Output the (x, y) coordinate of the center of the cell containing the given text.  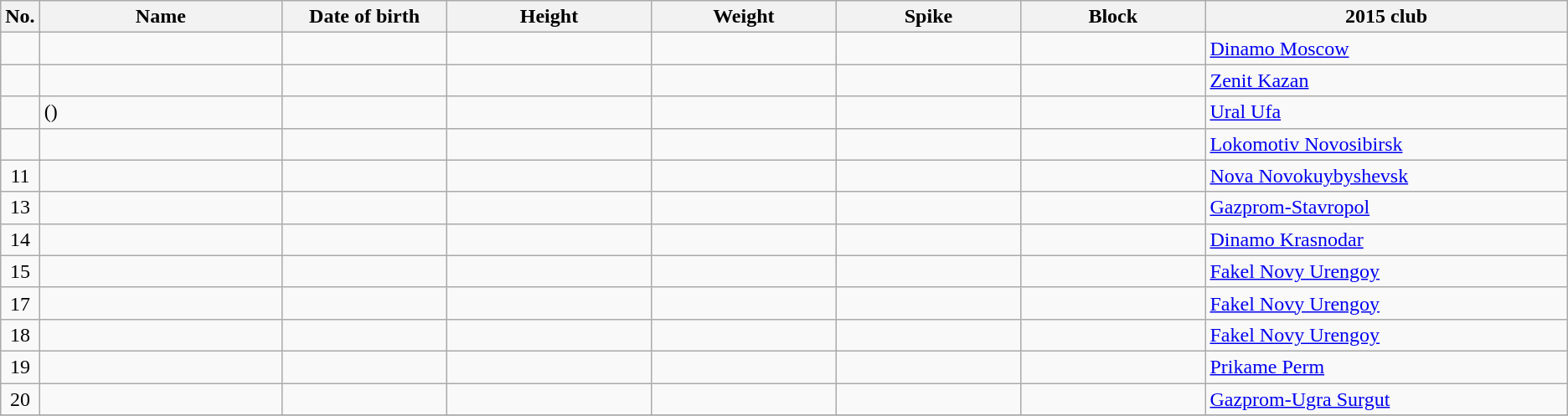
19 (20, 367)
Lokomotiv Novosibirsk (1386, 144)
Ural Ufa (1386, 112)
Dinamo Krasnodar (1386, 239)
Date of birth (364, 17)
Height (549, 17)
18 (20, 335)
Name (161, 17)
No. (20, 17)
Dinamo Moscow (1386, 49)
Block (1113, 17)
Spike (928, 17)
2015 club (1386, 17)
15 (20, 271)
Gazprom-Stavropol (1386, 208)
Prikame Perm (1386, 367)
17 (20, 303)
20 (20, 399)
Nova Novokuybyshevsk (1386, 176)
Zenit Kazan (1386, 80)
Gazprom-Ugra Surgut (1386, 399)
() (161, 112)
11 (20, 176)
14 (20, 239)
13 (20, 208)
Weight (744, 17)
